Search for the cell housing the specified text and yield its (X, Y) center coordinate. 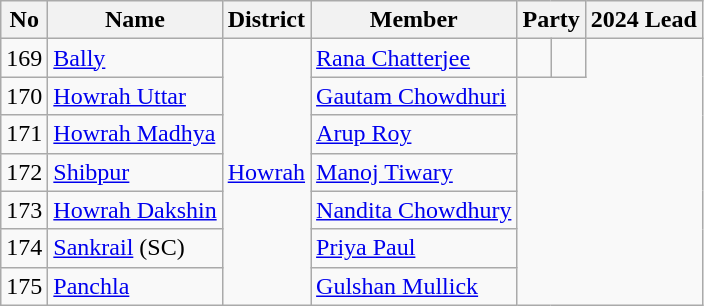
175 (24, 286)
Bally (135, 58)
Howrah Madhya (135, 134)
Howrah Dakshin (135, 210)
Manoj Tiwary (414, 172)
Arup Roy (414, 134)
Shibpur (135, 172)
Gulshan Mullick (414, 286)
170 (24, 96)
Howrah Uttar (135, 96)
District (266, 20)
171 (24, 134)
Member (414, 20)
Party (551, 20)
Nandita Chowdhury (414, 210)
Rana Chatterjee (414, 58)
Sankrail (SC) (135, 248)
Howrah (266, 172)
Gautam Chowdhuri (414, 96)
174 (24, 248)
169 (24, 58)
172 (24, 172)
No (24, 20)
Name (135, 20)
Panchla (135, 286)
Priya Paul (414, 248)
173 (24, 210)
2024 Lead (644, 20)
